Capture the cell that displays the provided text and extract its [x, y] central coordinate. 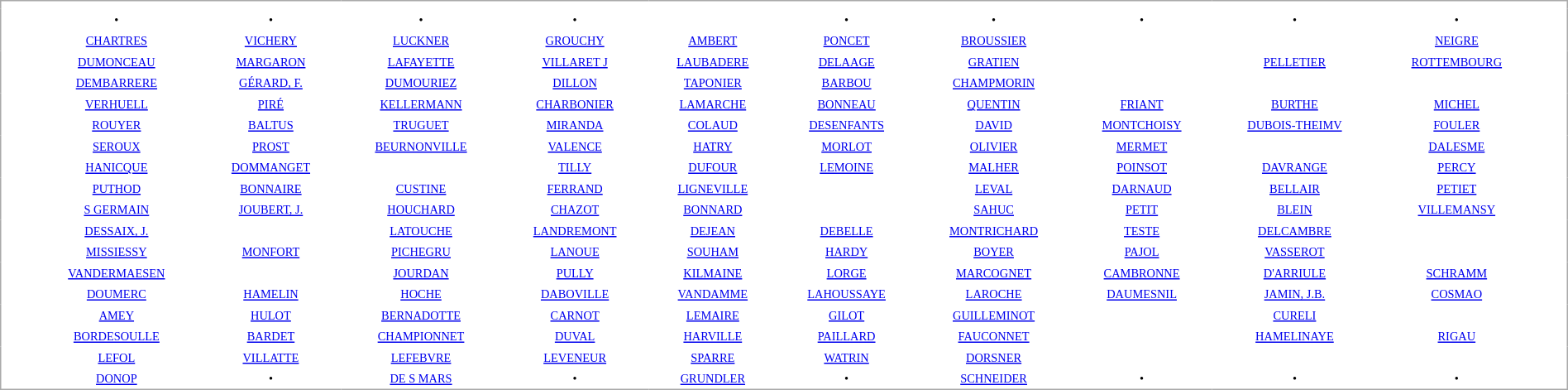
VILLEMANSY [1456, 209]
SAHUC [994, 209]
CHARTRES [117, 41]
LANOUE [575, 252]
DAUMESNIL [1142, 294]
WATRIN [847, 357]
BERNADOTTE [422, 315]
LAMARCHE [713, 104]
LEVAL [994, 188]
DOMMANGET [271, 167]
S GERMAIN [117, 209]
GROUCHY [575, 41]
RIGAU [1456, 336]
DUMOURIEZ [422, 83]
AMEY [117, 315]
HULOT [271, 315]
PIRÉ [271, 104]
QUENTIN [994, 104]
HAMELINAYE [1295, 336]
PAILLARD [847, 336]
CHARBONIER [575, 104]
SOUHAM [713, 252]
BURTHE [1295, 104]
VASSEROT [1295, 252]
BONNARD [713, 209]
FRIANT [1142, 104]
GÉRARD, F. [271, 83]
BORDESOULLE [117, 336]
HARVILLE [713, 336]
LUCKNER [422, 41]
OLIVIER [994, 147]
DEJEAN [713, 231]
LEFOL [117, 357]
PAJOL [1142, 252]
DOUMERC [117, 294]
DAVRANGE [1295, 167]
SPARRE [713, 357]
LEVENEUR [575, 357]
CARNOT [575, 315]
DONOP [117, 378]
LAFAYETTE [422, 62]
GRATIEN [994, 62]
BLEIN [1295, 209]
DAVID [994, 125]
MALHER [994, 167]
PELLETIER [1295, 62]
CUSTINE [422, 188]
PETIT [1142, 209]
VANDERMAESEN [117, 272]
HATRY [713, 147]
TAPONIER [713, 83]
HARDY [847, 252]
BARBOU [847, 83]
DILLON [575, 83]
NEIGRE [1456, 41]
DE S MARS [422, 378]
DUBOIS-THEIMV [1295, 125]
LEMAIRE [713, 315]
COLAUD [713, 125]
BONNAIRE [271, 188]
LANDREMONT [575, 231]
PICHEGRU [422, 252]
BROUSSIER [994, 41]
LORGE [847, 272]
HANICQUE [117, 167]
LIGNEVILLE [713, 188]
DESSAIX, J. [117, 231]
ROUYER [117, 125]
ROTTEMBOURG [1456, 62]
DUVAL [575, 336]
VANDAMME [713, 294]
MONTCHOISY [1142, 125]
KELLERMANN [422, 104]
SEROUX [117, 147]
AMBERT [713, 41]
MARCOGNET [994, 272]
MICHEL [1456, 104]
HOCHE [422, 294]
BOYER [994, 252]
BEURNONVILLE [422, 147]
COSMAO [1456, 294]
PETIET [1456, 188]
VILLATTE [271, 357]
CHAMPIONNET [422, 336]
DORSNER [994, 357]
LATOUCHE [422, 231]
JOUBERT, J. [271, 209]
TESTE [1142, 231]
PULLY [575, 272]
TILLY [575, 167]
BARDET [271, 336]
MERMET [1142, 147]
GUILLEMINOT [994, 315]
CURELI [1295, 315]
DELCAMBRE [1295, 231]
MORLOT [847, 147]
BELLAIR [1295, 188]
LAUBADERE [713, 62]
VILLARET J [575, 62]
MONTRICHARD [994, 231]
JAMIN, J.B. [1295, 294]
CHAZOT [575, 209]
MIRANDA [575, 125]
LEFEBVRE [422, 357]
DEMBARRERE [117, 83]
VERHUELL [117, 104]
PUTHOD [117, 188]
HOUCHARD [422, 209]
LAHOUSSAYE [847, 294]
PONCET [847, 41]
GILOT [847, 315]
JOURDAN [422, 272]
FAUCONNET [994, 336]
FERRAND [575, 188]
MISSIESSY [117, 252]
MONFORT [271, 252]
PROST [271, 147]
HAMELIN [271, 294]
MARGARON [271, 62]
D'ARRIULE [1295, 272]
CHAMPMORIN [994, 83]
DUMONCEAU [117, 62]
VICHERY [271, 41]
FOULER [1456, 125]
DARNAUD [1142, 188]
VALENCE [575, 147]
KILMAINE [713, 272]
BALTUS [271, 125]
DALESME [1456, 147]
DABOVILLE [575, 294]
DEBELLE [847, 231]
SCHRAMM [1456, 272]
DUFOUR [713, 167]
GRUNDLER [713, 378]
LAROCHE [994, 294]
BONNEAU [847, 104]
DELAAGE [847, 62]
DESENFANTS [847, 125]
POINSOT [1142, 167]
TRUGUET [422, 125]
CAMBRONNE [1142, 272]
SCHNEIDER [994, 378]
PERCY [1456, 167]
LEMOINE [847, 167]
